From the cell containing the given text, extract its center point as (x, y) coordinate. 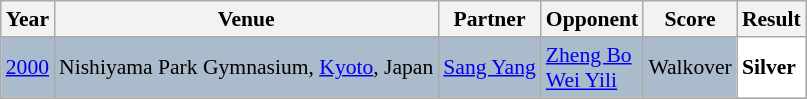
Year (28, 19)
Venue (246, 19)
Nishiyama Park Gymnasium, Kyoto, Japan (246, 68)
Zheng Bo Wei Yili (592, 68)
Silver (772, 68)
Partner (489, 19)
2000 (28, 68)
Walkover (690, 68)
Opponent (592, 19)
Result (772, 19)
Score (690, 19)
Sang Yang (489, 68)
